Provide the (X, Y) coordinate of the cell's center where the given text is located.  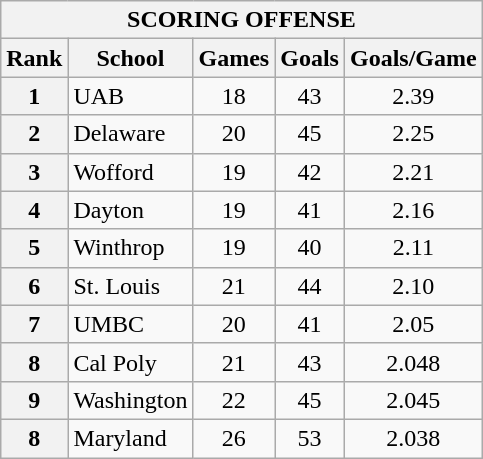
Maryland (130, 438)
Winthrop (130, 248)
Games (234, 58)
3 (34, 172)
1 (34, 96)
Rank (34, 58)
44 (310, 286)
Delaware (130, 134)
Dayton (130, 210)
SCORING OFFENSE (242, 20)
Cal Poly (130, 362)
40 (310, 248)
2.038 (413, 438)
2.39 (413, 96)
2.045 (413, 400)
18 (234, 96)
2.16 (413, 210)
Wofford (130, 172)
UAB (130, 96)
UMBC (130, 324)
2.048 (413, 362)
9 (34, 400)
2.21 (413, 172)
5 (34, 248)
School (130, 58)
22 (234, 400)
4 (34, 210)
Goals/Game (413, 58)
Goals (310, 58)
Washington (130, 400)
2.11 (413, 248)
53 (310, 438)
2.25 (413, 134)
2.05 (413, 324)
6 (34, 286)
2.10 (413, 286)
2 (34, 134)
26 (234, 438)
42 (310, 172)
7 (34, 324)
St. Louis (130, 286)
